Provide the (x, y) coordinate of the cell's center where the given text is located.  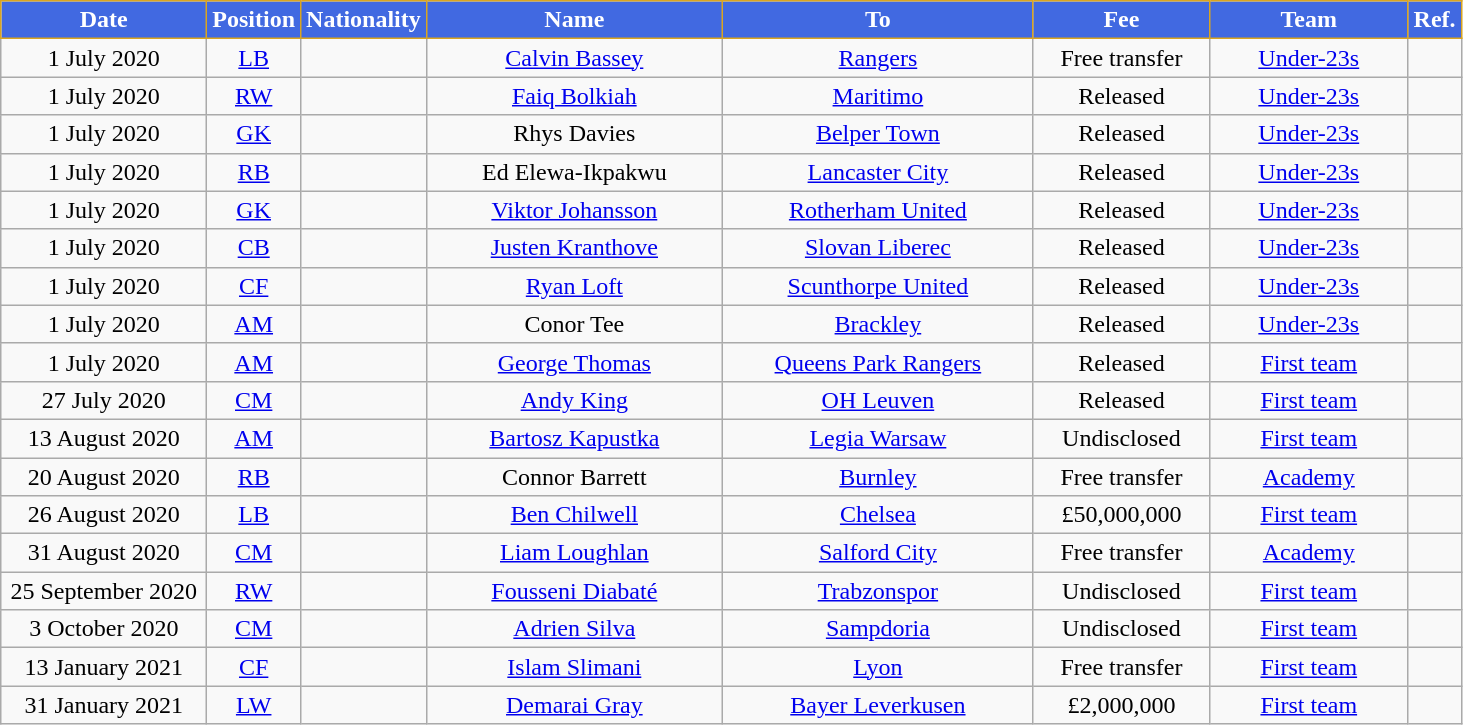
Rotherham United (878, 210)
George Thomas (574, 362)
Bayer Leverkusen (878, 705)
Nationality (364, 20)
Andy King (574, 400)
Position (254, 20)
Bartosz Kapustka (574, 438)
Ref. (1434, 20)
25 September 2020 (104, 591)
Rhys Davies (574, 134)
13 January 2021 (104, 667)
Ben Chilwell (574, 515)
Trabzonspor (878, 591)
Justen Kranthove (574, 248)
Fousseni Diabaté (574, 591)
Lyon (878, 667)
20 August 2020 (104, 477)
27 July 2020 (104, 400)
Fee (1121, 20)
OH Leuven (878, 400)
Calvin Bassey (574, 58)
Team (1308, 20)
3 October 2020 (104, 629)
31 August 2020 (104, 553)
Lancaster City (878, 172)
Faiq Bolkiah (574, 96)
Liam Loughlan (574, 553)
Rangers (878, 58)
£50,000,000 (1121, 515)
Chelsea (878, 515)
26 August 2020 (104, 515)
Islam Slimani (574, 667)
Queens Park Rangers (878, 362)
CB (254, 248)
31 January 2021 (104, 705)
Salford City (878, 553)
Demarai Gray (574, 705)
Scunthorpe United (878, 286)
To (878, 20)
Viktor Johansson (574, 210)
Ed Elewa-Ikpakwu (574, 172)
LW (254, 705)
Burnley (878, 477)
Sampdoria (878, 629)
Slovan Liberec (878, 248)
Name (574, 20)
Conor Tee (574, 324)
Legia Warsaw (878, 438)
Brackley (878, 324)
Date (104, 20)
Adrien Silva (574, 629)
£2,000,000 (1121, 705)
Belper Town (878, 134)
13 August 2020 (104, 438)
Maritimo (878, 96)
Connor Barrett (574, 477)
Ryan Loft (574, 286)
